Pinpoint the cell where the given text exists, returning its [X, Y] midpoint coordinate. 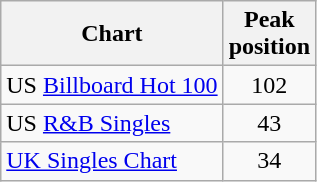
43 [269, 123]
102 [269, 85]
UK Singles Chart [112, 161]
Peakposition [269, 34]
US Billboard Hot 100 [112, 85]
Chart [112, 34]
34 [269, 161]
US R&B Singles [112, 123]
